Detect which cell encompasses the target text, then output its (x, y) center coordinate. 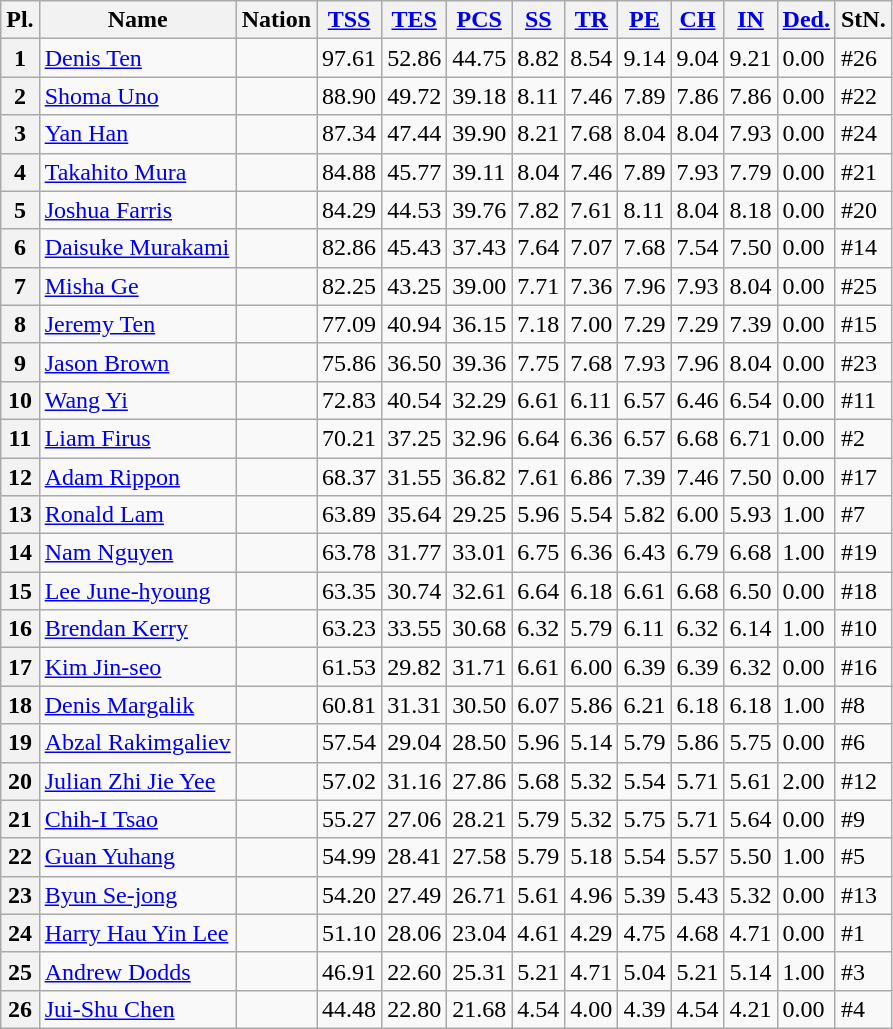
#22 (863, 96)
StN. (863, 20)
70.21 (350, 438)
28.06 (414, 933)
29.25 (480, 515)
57.54 (350, 743)
5.93 (750, 515)
#23 (863, 362)
Lee June-hyoung (138, 591)
36.50 (414, 362)
30.74 (414, 591)
6.75 (538, 553)
87.34 (350, 134)
31.31 (414, 705)
45.43 (414, 248)
82.86 (350, 248)
25 (20, 971)
Byun Se-jong (138, 895)
39.00 (480, 286)
77.09 (350, 324)
3 (20, 134)
30.50 (480, 705)
Name (138, 20)
7.36 (592, 286)
Andrew Dodds (138, 971)
22.60 (414, 971)
Harry Hau Yin Lee (138, 933)
14 (20, 553)
Jason Brown (138, 362)
63.35 (350, 591)
30.68 (480, 629)
#3 (863, 971)
31.16 (414, 781)
Yan Han (138, 134)
#4 (863, 1009)
10 (20, 400)
29.04 (414, 743)
#10 (863, 629)
Daisuke Murakami (138, 248)
#15 (863, 324)
6 (20, 248)
54.20 (350, 895)
29.82 (414, 667)
TR (592, 20)
Shoma Uno (138, 96)
9 (20, 362)
7.18 (538, 324)
61.53 (350, 667)
Takahito Mura (138, 172)
Liam Firus (138, 438)
7.71 (538, 286)
4.39 (644, 1009)
8 (20, 324)
39.11 (480, 172)
Nam Nguyen (138, 553)
CH (698, 20)
Abzal Rakimgaliev (138, 743)
#25 (863, 286)
26 (20, 1009)
5.64 (750, 819)
88.90 (350, 96)
11 (20, 438)
22 (20, 857)
Brendan Kerry (138, 629)
9.21 (750, 58)
Ronald Lam (138, 515)
Wang Yi (138, 400)
6.07 (538, 705)
5.43 (698, 895)
7.79 (750, 172)
Kim Jin-seo (138, 667)
7.07 (592, 248)
6.14 (750, 629)
4.00 (592, 1009)
27.86 (480, 781)
Ded. (806, 20)
#9 (863, 819)
8.54 (592, 58)
31.71 (480, 667)
6.21 (644, 705)
12 (20, 477)
5.18 (592, 857)
60.81 (350, 705)
49.72 (414, 96)
31.77 (414, 553)
27.06 (414, 819)
8.82 (538, 58)
Misha Ge (138, 286)
6.86 (592, 477)
39.18 (480, 96)
5.57 (698, 857)
#20 (863, 210)
7.54 (698, 248)
4.68 (698, 933)
1 (20, 58)
15 (20, 591)
13 (20, 515)
32.96 (480, 438)
44.75 (480, 58)
16 (20, 629)
72.83 (350, 400)
Chih-I Tsao (138, 819)
4 (20, 172)
18 (20, 705)
2.00 (806, 781)
#5 (863, 857)
TES (414, 20)
5.82 (644, 515)
57.02 (350, 781)
27.58 (480, 857)
#12 (863, 781)
#7 (863, 515)
PCS (480, 20)
27.49 (414, 895)
5.04 (644, 971)
84.88 (350, 172)
7.75 (538, 362)
24 (20, 933)
23 (20, 895)
68.37 (350, 477)
8.18 (750, 210)
9.14 (644, 58)
Denis Ten (138, 58)
4.21 (750, 1009)
51.10 (350, 933)
7 (20, 286)
47.44 (414, 134)
6.50 (750, 591)
45.77 (414, 172)
#6 (863, 743)
21 (20, 819)
44.48 (350, 1009)
#14 (863, 248)
4.61 (538, 933)
21.68 (480, 1009)
Nation (276, 20)
#21 (863, 172)
75.86 (350, 362)
5.39 (644, 895)
#16 (863, 667)
6.43 (644, 553)
28.21 (480, 819)
#26 (863, 58)
#17 (863, 477)
Jui-Shu Chen (138, 1009)
5.68 (538, 781)
19 (20, 743)
25.31 (480, 971)
#24 (863, 134)
6.79 (698, 553)
26.71 (480, 895)
37.43 (480, 248)
#2 (863, 438)
Guan Yuhang (138, 857)
SS (538, 20)
17 (20, 667)
Pl. (20, 20)
5 (20, 210)
PE (644, 20)
4.96 (592, 895)
44.53 (414, 210)
39.36 (480, 362)
#1 (863, 933)
#8 (863, 705)
4.75 (644, 933)
32.61 (480, 591)
6.46 (698, 400)
TSS (350, 20)
Adam Rippon (138, 477)
32.29 (480, 400)
Julian Zhi Jie Yee (138, 781)
40.54 (414, 400)
6.54 (750, 400)
#11 (863, 400)
Denis Margalik (138, 705)
Jeremy Ten (138, 324)
97.61 (350, 58)
33.01 (480, 553)
2 (20, 96)
82.25 (350, 286)
28.41 (414, 857)
35.64 (414, 515)
43.25 (414, 286)
84.29 (350, 210)
52.86 (414, 58)
7.64 (538, 248)
#13 (863, 895)
20 (20, 781)
63.89 (350, 515)
28.50 (480, 743)
31.55 (414, 477)
46.91 (350, 971)
55.27 (350, 819)
4.29 (592, 933)
7.82 (538, 210)
9.04 (698, 58)
5.50 (750, 857)
36.82 (480, 477)
33.55 (414, 629)
#18 (863, 591)
54.99 (350, 857)
23.04 (480, 933)
6.71 (750, 438)
40.94 (414, 324)
22.80 (414, 1009)
36.15 (480, 324)
63.78 (350, 553)
#19 (863, 553)
37.25 (414, 438)
39.76 (480, 210)
IN (750, 20)
39.90 (480, 134)
7.00 (592, 324)
Joshua Farris (138, 210)
63.23 (350, 629)
8.21 (538, 134)
